Capture the cell that displays the provided text and extract its (x, y) central coordinate. 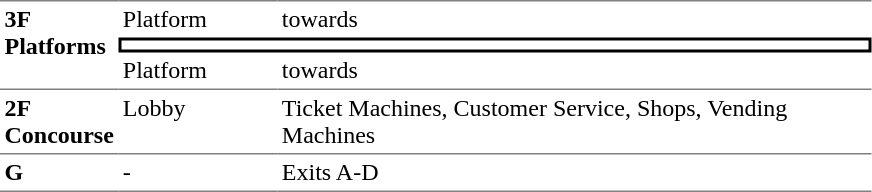
- (198, 173)
G (59, 173)
Exits A-D (574, 173)
3FPlatforms (59, 44)
2FConcourse (59, 121)
Lobby (198, 121)
Ticket Machines, Customer Service, Shops, Vending Machines (574, 121)
